From the cell containing the given text, extract its center point as [X, Y] coordinate. 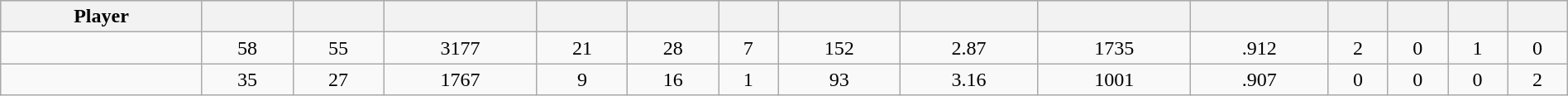
93 [839, 79]
58 [247, 48]
16 [673, 79]
27 [338, 79]
2.87 [968, 48]
21 [582, 48]
1001 [1115, 79]
1767 [460, 79]
7 [748, 48]
Player [101, 17]
55 [338, 48]
35 [247, 79]
3177 [460, 48]
.907 [1260, 79]
28 [673, 48]
152 [839, 48]
.912 [1260, 48]
9 [582, 79]
3.16 [968, 79]
1735 [1115, 48]
